Extract the [x, y] coordinate from the center of the cell holding the provided text.  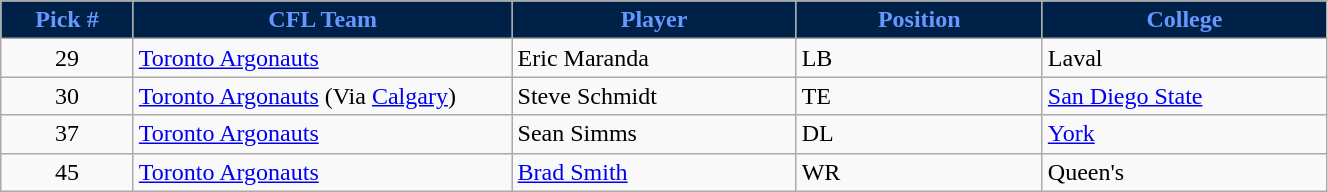
Laval [1184, 58]
30 [68, 96]
Queen's [1184, 172]
York [1184, 134]
Player [654, 20]
29 [68, 58]
Eric Maranda [654, 58]
CFL Team [322, 20]
DL [919, 134]
WR [919, 172]
Steve Schmidt [654, 96]
Position [919, 20]
Sean Simms [654, 134]
45 [68, 172]
Toronto Argonauts (Via Calgary) [322, 96]
Brad Smith [654, 172]
San Diego State [1184, 96]
Pick # [68, 20]
TE [919, 96]
College [1184, 20]
LB [919, 58]
37 [68, 134]
